Detect which cell encompasses the target text, then output its (x, y) center coordinate. 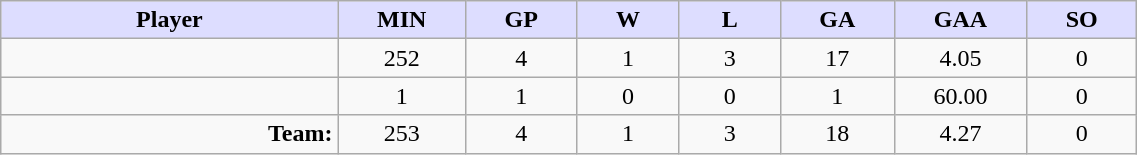
4.27 (960, 134)
Team: (170, 134)
Player (170, 20)
GA (837, 20)
60.00 (960, 96)
18 (837, 134)
4.05 (960, 58)
252 (402, 58)
253 (402, 134)
W (628, 20)
SO (1082, 20)
GAA (960, 20)
L (730, 20)
17 (837, 58)
MIN (402, 20)
GP (520, 20)
